For the text-containing cell, return its midpoint in [x, y] coordinate format. 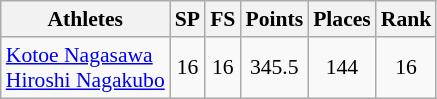
Kotoe NagasawaHiroshi Nagakubo [86, 68]
144 [342, 68]
Rank [406, 19]
FS [222, 19]
SP [188, 19]
Places [342, 19]
Athletes [86, 19]
Points [274, 19]
345.5 [274, 68]
